Return [x, y] of the center of cell containing provided text 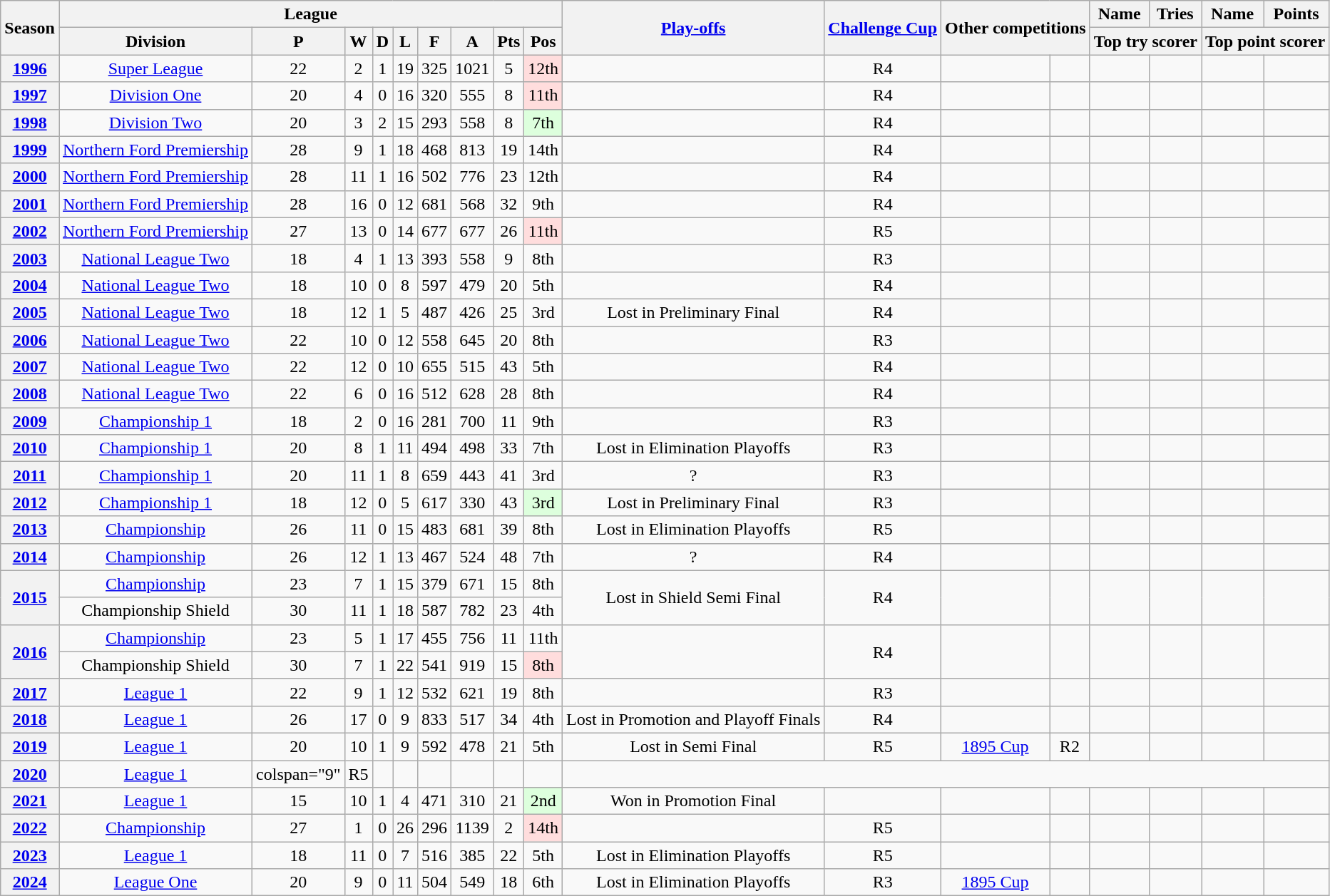
517 [472, 719]
700 [472, 421]
597 [435, 285]
2014 [30, 557]
2012 [30, 503]
776 [472, 177]
645 [472, 340]
Pos [543, 41]
833 [435, 719]
Super League [155, 68]
Lost in Shield Semi Final [693, 597]
2007 [30, 367]
502 [435, 177]
Top point scorer [1265, 41]
671 [472, 584]
2005 [30, 312]
487 [435, 312]
782 [472, 611]
48 [509, 557]
504 [435, 882]
813 [472, 150]
1999 [30, 150]
549 [472, 882]
512 [435, 394]
330 [472, 503]
2011 [30, 475]
2006 [30, 340]
555 [472, 96]
Challenge Cup [883, 28]
659 [435, 475]
2001 [30, 204]
2003 [30, 258]
2022 [30, 828]
498 [472, 448]
568 [472, 204]
2016 [30, 652]
756 [472, 638]
F [435, 41]
34 [509, 719]
281 [435, 421]
2010 [30, 448]
1997 [30, 96]
515 [472, 367]
2024 [30, 882]
628 [472, 394]
W [358, 41]
2017 [30, 692]
379 [435, 584]
483 [435, 530]
467 [435, 557]
25 [509, 312]
P [299, 41]
Division [155, 41]
919 [472, 665]
League [310, 14]
Lost in Promotion and Playoff Finals [693, 719]
320 [435, 96]
32 [509, 204]
33 [509, 448]
2009 [30, 421]
Won in Promotion Final [693, 801]
14 [405, 231]
Division Two [155, 123]
Play-offs [693, 28]
3 [358, 123]
39 [509, 530]
League One [155, 882]
2008 [30, 394]
494 [435, 448]
2000 [30, 177]
296 [435, 828]
621 [472, 692]
393 [435, 258]
2013 [30, 530]
385 [472, 855]
D [382, 41]
Points [1296, 14]
2019 [30, 746]
A [472, 41]
Lost in Semi Final [693, 746]
2020 [30, 773]
541 [435, 665]
587 [435, 611]
617 [435, 503]
Other competitions [1016, 28]
426 [472, 312]
2023 [30, 855]
592 [435, 746]
479 [472, 285]
6th [543, 882]
2nd [543, 801]
516 [435, 855]
Season [30, 28]
1996 [30, 68]
455 [435, 638]
443 [472, 475]
R2 [1070, 746]
1021 [472, 68]
colspan="9" [299, 773]
2002 [30, 231]
6 [358, 394]
Top try scorer [1145, 41]
478 [472, 746]
1998 [30, 123]
2015 [30, 597]
655 [435, 367]
524 [472, 557]
Pts [509, 41]
293 [435, 123]
2018 [30, 719]
468 [435, 150]
Division One [155, 96]
2021 [30, 801]
L [405, 41]
1139 [472, 828]
471 [435, 801]
310 [472, 801]
41 [509, 475]
Tries [1175, 14]
532 [435, 692]
2004 [30, 285]
325 [435, 68]
